Scan for the cell matching the given text and deliver its [X, Y] coordinate at center. 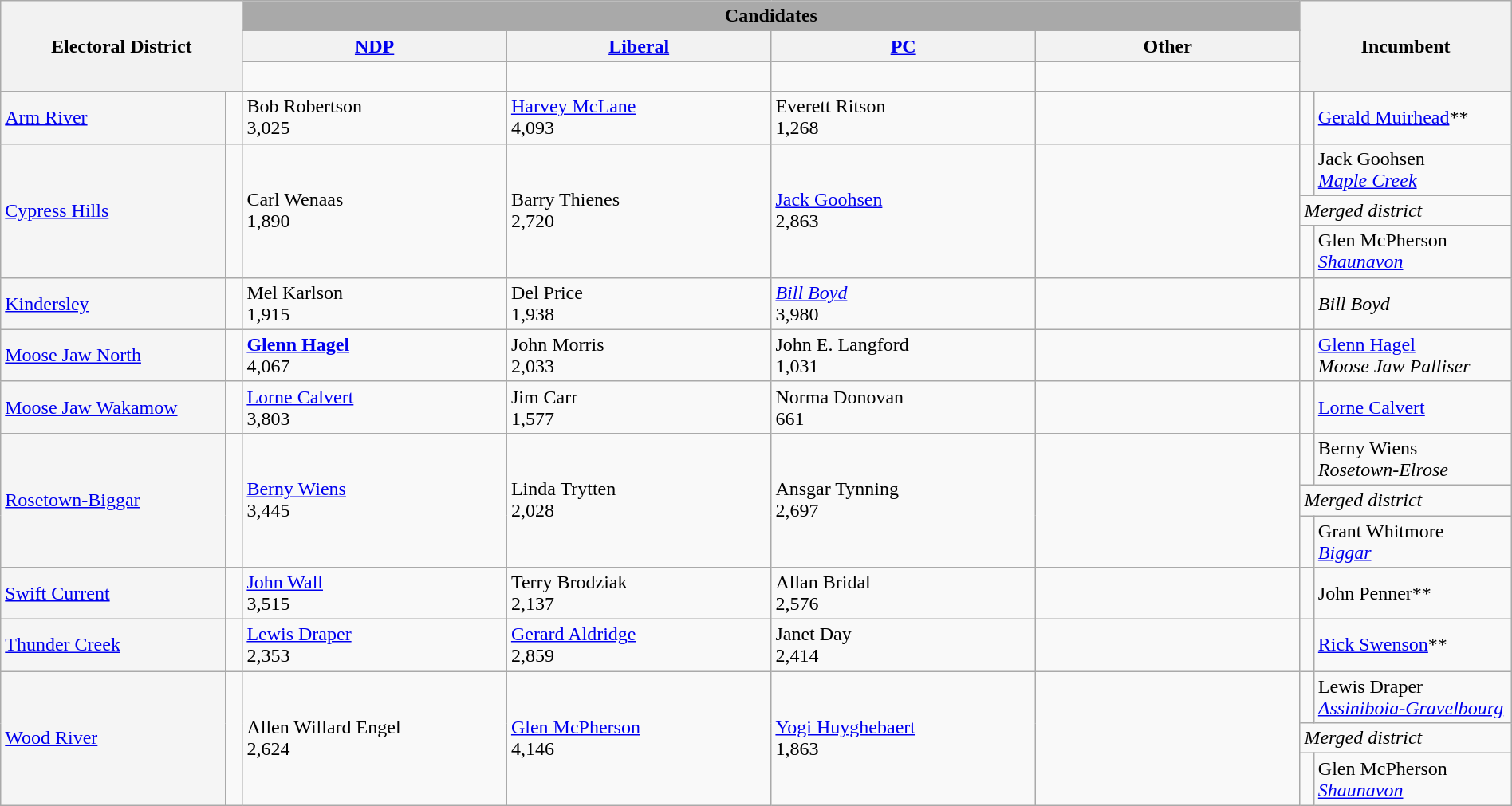
Norma Donovan661 [904, 407]
Moose Jaw Wakamow [113, 407]
Bill Boyd [1412, 303]
Terry Brodziak2,137 [639, 593]
Thunder Creek [113, 646]
Gerard Aldridge2,859 [639, 646]
Jim Carr1,577 [639, 407]
Rick Swenson** [1412, 646]
Glen McPherson4,146 [639, 738]
Carl Wenaas1,890 [375, 210]
Cypress Hills [113, 210]
Everett Ritson1,268 [904, 118]
John E. Langford1,031 [904, 356]
NDP [375, 46]
Linda Trytten2,028 [639, 500]
Harvey McLane4,093 [639, 118]
Allan Bridal2,576 [904, 593]
Candidates [771, 16]
PC [904, 46]
Yogi Huyghebaert1,863 [904, 738]
Lewis DraperAssiniboia-Gravelbourg [1412, 697]
Jack GoohsenMaple Creek [1412, 169]
John Penner** [1412, 593]
Gerald Muirhead** [1412, 118]
Berny WiensRosetown-Elrose [1412, 459]
Berny Wiens3,445 [375, 500]
Moose Jaw North [113, 356]
Kindersley [113, 303]
Allen Willard Engel2,624 [375, 738]
Glenn Hagel4,067 [375, 356]
Janet Day2,414 [904, 646]
John Wall3,515 [375, 593]
Bob Robertson3,025 [375, 118]
Jack Goohsen2,863 [904, 210]
Lewis Draper2,353 [375, 646]
Ansgar Tynning 2,697 [904, 500]
Lorne Calvert [1412, 407]
Grant WhitmoreBiggar [1412, 541]
Bill Boyd3,980 [904, 303]
Other [1167, 46]
Swift Current [113, 593]
Wood River [113, 738]
John Morris2,033 [639, 356]
Barry Thienes2,720 [639, 210]
Arm River [113, 118]
Glenn HagelMoose Jaw Palliser [1412, 356]
Liberal [639, 46]
Lorne Calvert3,803 [375, 407]
Del Price1,938 [639, 303]
Electoral District [121, 46]
Mel Karlson1,915 [375, 303]
Rosetown-Biggar [113, 500]
Incumbent [1405, 46]
